Detect which cell encompasses the target text, then output its (x, y) center coordinate. 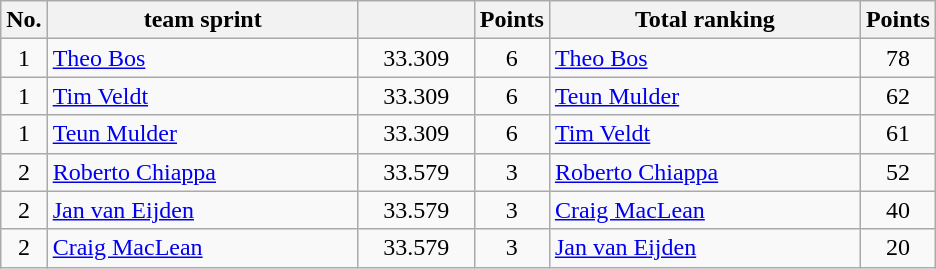
52 (898, 172)
Total ranking (704, 20)
40 (898, 210)
61 (898, 134)
20 (898, 248)
team sprint (202, 20)
62 (898, 96)
No. (24, 20)
78 (898, 58)
